Pinpoint the cell where the given text exists, returning its (X, Y) midpoint coordinate. 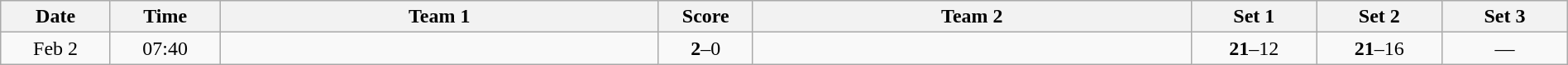
Score (705, 17)
Feb 2 (56, 48)
2–0 (705, 48)
— (1505, 48)
Set 1 (1255, 17)
Set 2 (1379, 17)
Set 3 (1505, 17)
Team 2 (972, 17)
Date (56, 17)
Team 1 (439, 17)
Time (165, 17)
21–12 (1255, 48)
21–16 (1379, 48)
07:40 (165, 48)
